Return [X, Y] of the center of cell containing provided text 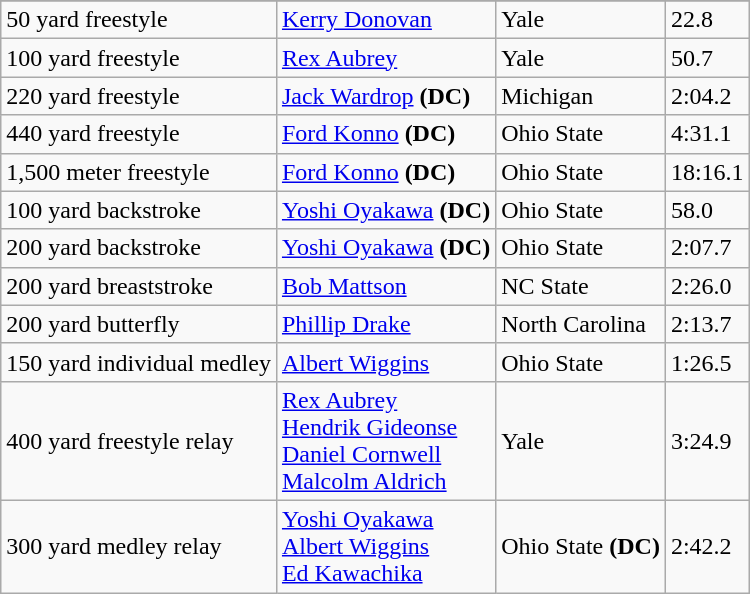
Bob Mattson [386, 286]
50 yard freestyle [139, 20]
North Carolina [581, 324]
2:07.7 [707, 248]
2:04.2 [707, 96]
2:42.2 [707, 546]
440 yard freestyle [139, 134]
Kerry Donovan [386, 20]
400 yard freestyle relay [139, 440]
Ohio State (DC) [581, 546]
Albert Wiggins [386, 362]
22.8 [707, 20]
Michigan [581, 96]
Rex AubreyHendrik GideonseDaniel CornwellMalcolm Aldrich [386, 440]
2:26.0 [707, 286]
1:26.5 [707, 362]
300 yard medley relay [139, 546]
1,500 meter freestyle [139, 172]
Yoshi OyakawaAlbert WigginsEd Kawachika [386, 546]
220 yard freestyle [139, 96]
3:24.9 [707, 440]
58.0 [707, 210]
200 yard breaststroke [139, 286]
Phillip Drake [386, 324]
Jack Wardrop (DC) [386, 96]
2:13.7 [707, 324]
18:16.1 [707, 172]
200 yard butterfly [139, 324]
100 yard freestyle [139, 58]
200 yard backstroke [139, 248]
50.7 [707, 58]
100 yard backstroke [139, 210]
Rex Aubrey [386, 58]
NC State [581, 286]
4:31.1 [707, 134]
150 yard individual medley [139, 362]
